Capture the cell that displays the provided text and extract its [X, Y] central coordinate. 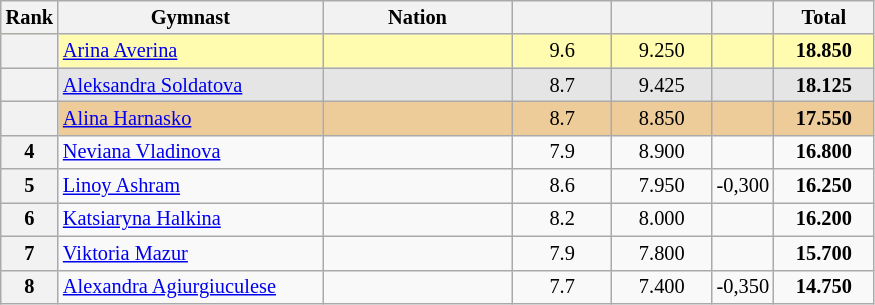
5 [30, 186]
7.800 [662, 253]
Gymnast [190, 17]
18.125 [824, 85]
16.250 [824, 186]
15.700 [824, 253]
7.950 [662, 186]
18.850 [824, 51]
Viktoria Mazur [190, 253]
9.6 [562, 51]
Rank [30, 17]
8.6 [562, 186]
7.7 [562, 287]
9.425 [662, 85]
-0,300 [743, 186]
8.900 [662, 152]
Total [824, 17]
6 [30, 219]
Katsiaryna Halkina [190, 219]
Aleksandra Soldatova [190, 85]
16.200 [824, 219]
-0,350 [743, 287]
Arina Averina [190, 51]
Linoy Ashram [190, 186]
7.400 [662, 287]
17.550 [824, 118]
9.250 [662, 51]
Neviana Vladinova [190, 152]
8.000 [662, 219]
4 [30, 152]
8.850 [662, 118]
7 [30, 253]
Alexandra Agiurgiuculese [190, 287]
16.800 [824, 152]
14.750 [824, 287]
Nation [418, 17]
Alina Harnasko [190, 118]
8.2 [562, 219]
8 [30, 287]
